Pinpoint the cell where the given text exists, returning its (X, Y) midpoint coordinate. 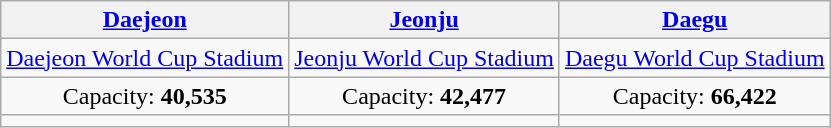
Capacity: 42,477 (424, 96)
Capacity: 40,535 (145, 96)
Daegu (694, 20)
Capacity: 66,422 (694, 96)
Daejeon World Cup Stadium (145, 58)
Daegu World Cup Stadium (694, 58)
Jeonju (424, 20)
Jeonju World Cup Stadium (424, 58)
Daejeon (145, 20)
